Capture the cell that displays the provided text and extract its [X, Y] central coordinate. 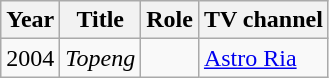
Role [170, 20]
TV channel [263, 20]
Title [100, 20]
Topeng [100, 58]
2004 [30, 58]
Astro Ria [263, 58]
Year [30, 20]
